Pinpoint the cell where the given text exists, returning its (X, Y) midpoint coordinate. 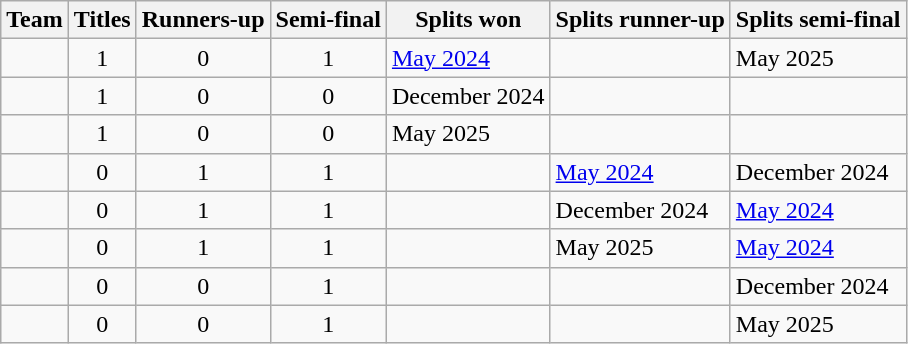
Team (35, 20)
Splits won (468, 20)
Runners-up (203, 20)
Splits semi-final (818, 20)
Titles (102, 20)
Splits runner-up (640, 20)
Semi-final (328, 20)
